Pinpoint the cell where the given text exists, returning its (X, Y) midpoint coordinate. 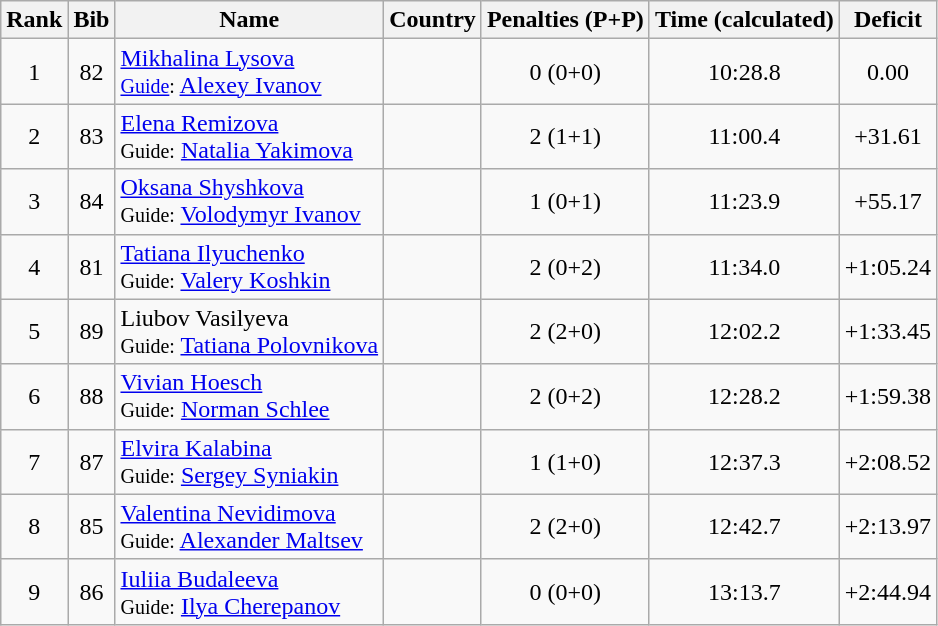
89 (92, 332)
1 (0+1) (565, 202)
+2:13.97 (888, 526)
Name (250, 20)
+2:08.52 (888, 462)
+1:59.38 (888, 396)
11:23.9 (744, 202)
+1:33.45 (888, 332)
4 (34, 266)
82 (92, 72)
12:37.3 (744, 462)
Deficit (888, 20)
Elvira KalabinaGuide: Sergey Syniakin (250, 462)
83 (92, 136)
Penalties (P+P) (565, 20)
Vivian HoeschGuide: Norman Schlee (250, 396)
Liubov VasilyevaGuide: Tatiana Polovnikova (250, 332)
Time (calculated) (744, 20)
+2:44.94 (888, 592)
Country (433, 20)
Tatiana IlyuchenkoGuide: Valery Koshkin (250, 266)
13:13.7 (744, 592)
+55.17 (888, 202)
10:28.8 (744, 72)
5 (34, 332)
Bib (92, 20)
11:00.4 (744, 136)
88 (92, 396)
11:34.0 (744, 266)
84 (92, 202)
87 (92, 462)
12:42.7 (744, 526)
Elena RemizovaGuide: Natalia Yakimova (250, 136)
Mikhalina LysovaGuide: Alexey Ivanov (250, 72)
7 (34, 462)
12:28.2 (744, 396)
1 (34, 72)
Oksana ShyshkovaGuide: Volodymyr Ivanov (250, 202)
86 (92, 592)
8 (34, 526)
3 (34, 202)
+31.61 (888, 136)
2 (34, 136)
6 (34, 396)
0.00 (888, 72)
9 (34, 592)
+1:05.24 (888, 266)
81 (92, 266)
85 (92, 526)
12:02.2 (744, 332)
Rank (34, 20)
2 (1+1) (565, 136)
Valentina NevidimovaGuide: Alexander Maltsev (250, 526)
Iuliia BudaleevaGuide: Ilya Cherepanov (250, 592)
1 (1+0) (565, 462)
